Extract the [X, Y] coordinate from the center of the cell holding the provided text.  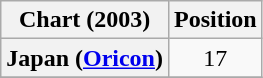
Position [215, 20]
Chart (2003) [85, 20]
17 [215, 58]
Japan (Oricon) [85, 58]
